Detect which cell encompasses the target text, then output its (x, y) center coordinate. 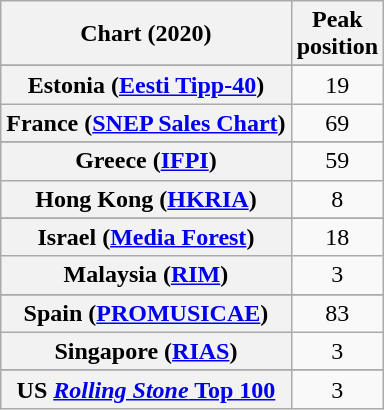
Singapore (RIAS) (146, 351)
59 (337, 161)
US Rolling Stone Top 100 (146, 389)
8 (337, 199)
19 (337, 85)
Peakposition (337, 34)
Israel (Media Forest) (146, 237)
Spain (PROMUSICAE) (146, 313)
Greece (IFPI) (146, 161)
83 (337, 313)
Hong Kong (HKRIA) (146, 199)
69 (337, 123)
France (SNEP Sales Chart) (146, 123)
Estonia (Eesti Tipp-40) (146, 85)
Chart (2020) (146, 34)
Malaysia (RIM) (146, 275)
18 (337, 237)
